Scan for the cell matching the given text and deliver its (x, y) coordinate at center. 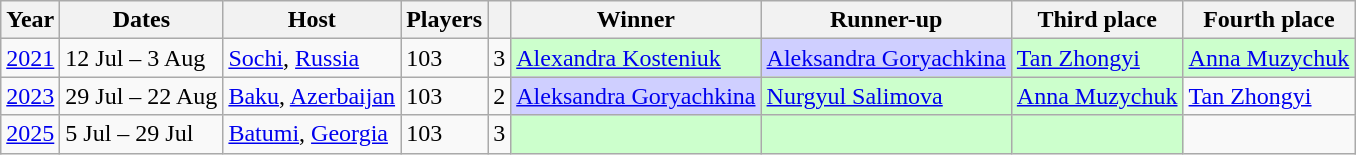
2 (500, 96)
Third place (1097, 20)
Dates (142, 20)
29 Jul – 22 Aug (142, 96)
Nurgyul Salimova (886, 96)
2025 (30, 134)
Host (312, 20)
Fourth place (1269, 20)
2023 (30, 96)
Baku, Azerbaijan (312, 96)
Year (30, 20)
12 Jul – 3 Aug (142, 58)
Winner (636, 20)
Batumi, Georgia (312, 134)
Sochi, Russia (312, 58)
Runner-up (886, 20)
Players (444, 20)
5 Jul – 29 Jul (142, 134)
2021 (30, 58)
Alexandra Kosteniuk (636, 58)
